Return the [x, y] coordinate for the center point of the cell that contains the specified text.  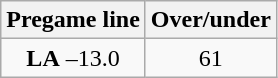
Over/under [210, 20]
61 [210, 58]
Pregame line [74, 20]
LA –13.0 [74, 58]
